Scan for the cell matching the given text and deliver its (X, Y) coordinate at center. 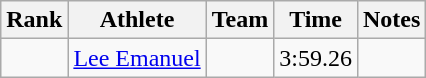
Lee Emanuel (137, 58)
Team (240, 20)
Time (316, 20)
Rank (34, 20)
3:59.26 (316, 58)
Notes (391, 20)
Athlete (137, 20)
